Detect which cell encompasses the target text, then output its (x, y) center coordinate. 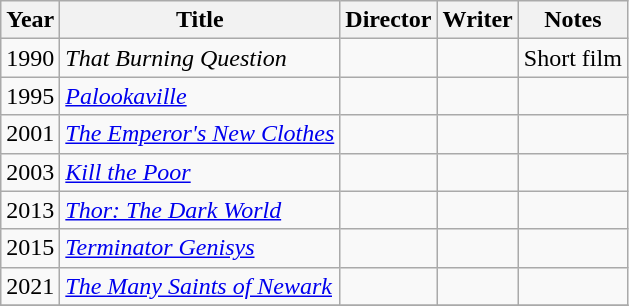
The Many Saints of Newark (200, 286)
Year (30, 20)
2003 (30, 172)
2013 (30, 210)
Palookaville (200, 96)
Short film (572, 58)
Thor: The Dark World (200, 210)
2001 (30, 134)
Title (200, 20)
Terminator Genisys (200, 248)
2021 (30, 286)
Director (388, 20)
The Emperor's New Clothes (200, 134)
2015 (30, 248)
1995 (30, 96)
Notes (572, 20)
Writer (478, 20)
1990 (30, 58)
That Burning Question (200, 58)
Kill the Poor (200, 172)
